Capture the cell that displays the provided text and extract its (X, Y) central coordinate. 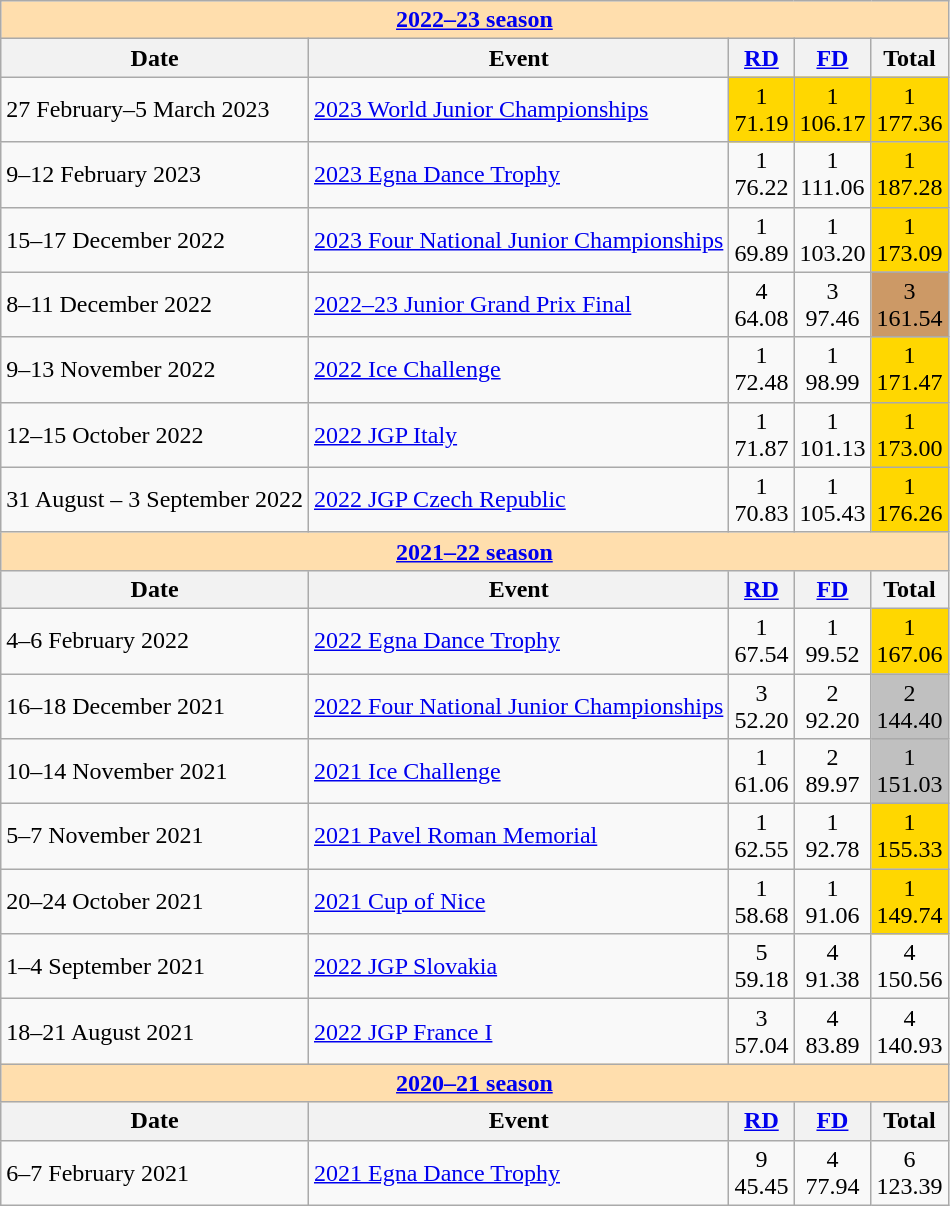
6 123.39 (910, 1172)
1 173.09 (910, 240)
4 140.93 (910, 1032)
2 89.97 (832, 772)
1 173.00 (910, 434)
3 57.04 (762, 1032)
1 98.99 (832, 370)
1–4 September 2021 (155, 966)
2022 JGP France I (518, 1032)
10–14 November 2021 (155, 772)
1 106.17 (832, 110)
1 58.68 (762, 902)
2021–22 season (474, 551)
1 171.47 (910, 370)
2 144.40 (910, 706)
1 71.87 (762, 434)
2020–21 season (474, 1083)
1 61.06 (762, 772)
1 99.52 (832, 640)
2022 Four National Junior Championships (518, 706)
4–6 February 2022 (155, 640)
27 February–5 March 2023 (155, 110)
1 103.20 (832, 240)
1 72.48 (762, 370)
16–18 December 2021 (155, 706)
3 161.54 (910, 304)
1 76.22 (762, 174)
3 52.20 (762, 706)
18–21 August 2021 (155, 1032)
5–7 November 2021 (155, 836)
1 149.74 (910, 902)
1 70.83 (762, 500)
4 150.56 (910, 966)
1 105.43 (832, 500)
6–7 February 2021 (155, 1172)
1 92.78 (832, 836)
9 45.45 (762, 1172)
2022–23 season (474, 20)
2023 World Junior Championships (518, 110)
2023 Four National Junior Championships (518, 240)
2022 Egna Dance Trophy (518, 640)
1 176.26 (910, 500)
1 62.55 (762, 836)
1 177.36 (910, 110)
4 91.38 (832, 966)
4 64.08 (762, 304)
1 151.03 (910, 772)
12–15 October 2022 (155, 434)
3 97.46 (832, 304)
1 101.13 (832, 434)
2022–23 Junior Grand Prix Final (518, 304)
1 69.89 (762, 240)
20–24 October 2021 (155, 902)
1 67.54 (762, 640)
15–17 December 2022 (155, 240)
1 71.19 (762, 110)
2021 Egna Dance Trophy (518, 1172)
2021 Ice Challenge (518, 772)
1 111.06 (832, 174)
2021 Pavel Roman Memorial (518, 836)
2022 JGP Italy (518, 434)
2021 Cup of Nice (518, 902)
9–12 February 2023 (155, 174)
2022 JGP Czech Republic (518, 500)
2022 Ice Challenge (518, 370)
9–13 November 2022 (155, 370)
2023 Egna Dance Trophy (518, 174)
1 155.33 (910, 836)
2 92.20 (832, 706)
8–11 December 2022 (155, 304)
31 August – 3 September 2022 (155, 500)
2022 JGP Slovakia (518, 966)
4 83.89 (832, 1032)
4 77.94 (832, 1172)
1 91.06 (832, 902)
1 167.06 (910, 640)
5 59.18 (762, 966)
1 187.28 (910, 174)
